Return the [x, y] coordinate for the center point of the cell that contains the specified text.  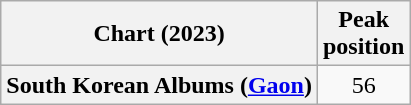
South Korean Albums (Gaon) [160, 85]
Peakposition [363, 34]
Chart (2023) [160, 34]
56 [363, 85]
